Locate the cell with the specified text and output its (x, y) center coordinate. 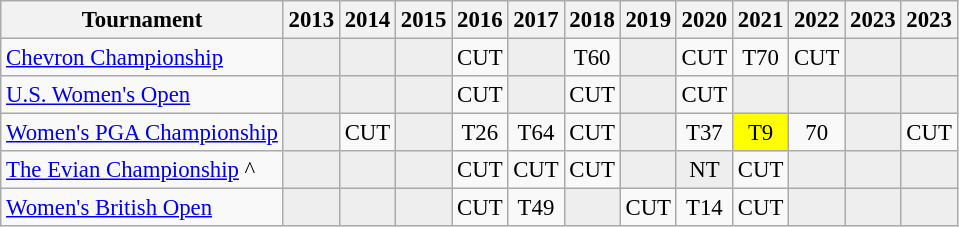
T9 (760, 133)
2019 (648, 20)
Chevron Championship (142, 58)
T70 (760, 58)
T14 (704, 208)
70 (817, 133)
2018 (592, 20)
2013 (311, 20)
T26 (480, 133)
2017 (536, 20)
2014 (367, 20)
The Evian Championship ^ (142, 170)
2016 (480, 20)
T64 (536, 133)
2020 (704, 20)
Women's British Open (142, 208)
U.S. Women's Open (142, 95)
T37 (704, 133)
2021 (760, 20)
NT (704, 170)
Women's PGA Championship (142, 133)
2022 (817, 20)
T49 (536, 208)
Tournament (142, 20)
T60 (592, 58)
2015 (424, 20)
